Locate the cell with the specified text and output its [X, Y] center coordinate. 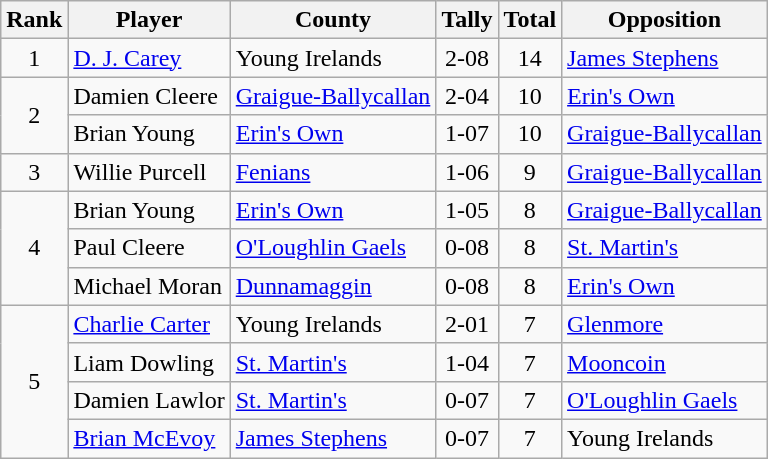
Total [530, 20]
Liam Dowling [149, 362]
County [333, 20]
Rank [34, 20]
9 [530, 172]
Mooncoin [665, 362]
D. J. Carey [149, 58]
Glenmore [665, 324]
14 [530, 58]
Damien Lawlor [149, 400]
5 [34, 381]
Brian McEvoy [149, 438]
1 [34, 58]
2-01 [467, 324]
Damien Cleere [149, 96]
1-07 [467, 134]
1-04 [467, 362]
2-08 [467, 58]
1-05 [467, 210]
2 [34, 115]
1-06 [467, 172]
Dunnamaggin [333, 286]
4 [34, 248]
Willie Purcell [149, 172]
Player [149, 20]
Charlie Carter [149, 324]
2-04 [467, 96]
Michael Moran [149, 286]
Paul Cleere [149, 248]
Opposition [665, 20]
Fenians [333, 172]
3 [34, 172]
Tally [467, 20]
